Return [X, Y] of the center of cell containing provided text 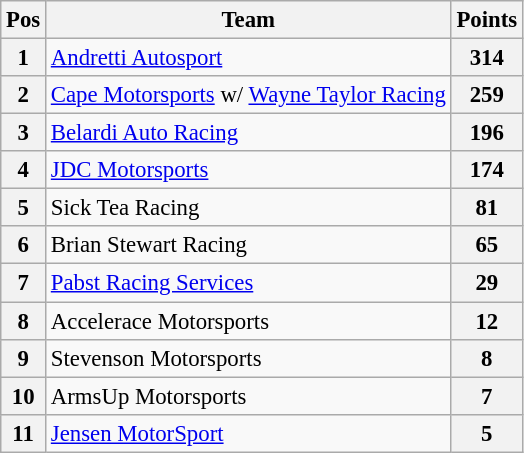
314 [486, 58]
3 [24, 133]
1 [24, 58]
Andretti Autosport [249, 58]
ArmsUp Motorsports [249, 396]
Brian Stewart Racing [249, 245]
JDC Motorsports [249, 170]
Belardi Auto Racing [249, 133]
81 [486, 208]
Cape Motorsports w/ Wayne Taylor Racing [249, 95]
2 [24, 95]
174 [486, 170]
12 [486, 321]
Sick Tea Racing [249, 208]
11 [24, 433]
Pabst Racing Services [249, 283]
Points [486, 20]
Pos [24, 20]
Accelerace Motorsports [249, 321]
10 [24, 396]
Team [249, 20]
65 [486, 245]
Jensen MotorSport [249, 433]
196 [486, 133]
6 [24, 245]
4 [24, 170]
259 [486, 95]
Stevenson Motorsports [249, 358]
29 [486, 283]
9 [24, 358]
